Locate the cell with the specified text and output its [X, Y] center coordinate. 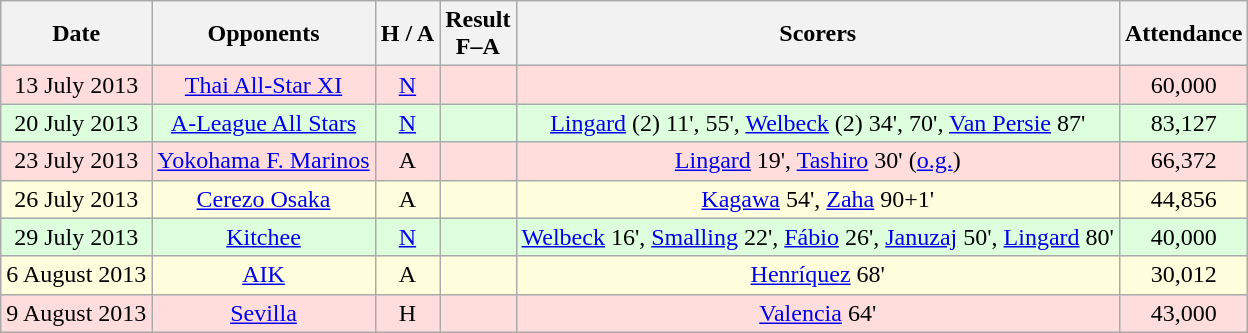
ResultF–A [478, 34]
30,012 [1183, 275]
Valencia 64' [818, 313]
Date [76, 34]
Cerezo Osaka [264, 199]
20 July 2013 [76, 123]
23 July 2013 [76, 161]
66,372 [1183, 161]
Kitchee [264, 237]
Kagawa 54', Zaha 90+1' [818, 199]
Opponents [264, 34]
29 July 2013 [76, 237]
Scorers [818, 34]
83,127 [1183, 123]
H / A [407, 34]
H [407, 313]
44,856 [1183, 199]
6 August 2013 [76, 275]
13 July 2013 [76, 85]
43,000 [1183, 313]
9 August 2013 [76, 313]
Lingard 19', Tashiro 30' (o.g.) [818, 161]
Yokohama F. Marinos [264, 161]
26 July 2013 [76, 199]
Attendance [1183, 34]
60,000 [1183, 85]
Thai All-Star XI [264, 85]
Welbeck 16', Smalling 22', Fábio 26', Januzaj 50', Lingard 80' [818, 237]
40,000 [1183, 237]
A-League All Stars [264, 123]
Lingard (2) 11', 55', Welbeck (2) 34', 70', Van Persie 87' [818, 123]
AIK [264, 275]
Sevilla [264, 313]
Henríquez 68' [818, 275]
